Return (x, y) of the center of cell containing provided text 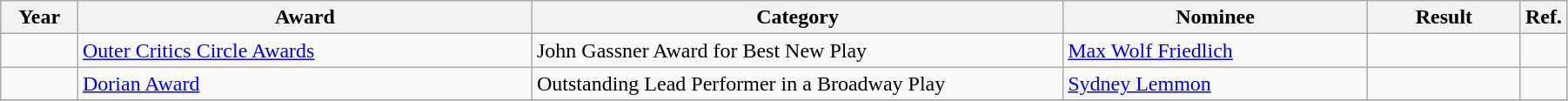
Max Wolf Friedlich (1216, 50)
John Gassner Award for Best New Play (797, 50)
Ref. (1544, 17)
Year (40, 17)
Dorian Award (305, 84)
Category (797, 17)
Sydney Lemmon (1216, 84)
Nominee (1216, 17)
Result (1444, 17)
Outstanding Lead Performer in a Broadway Play (797, 84)
Outer Critics Circle Awards (305, 50)
Award (305, 17)
